Search for the cell housing the specified text and yield its (x, y) center coordinate. 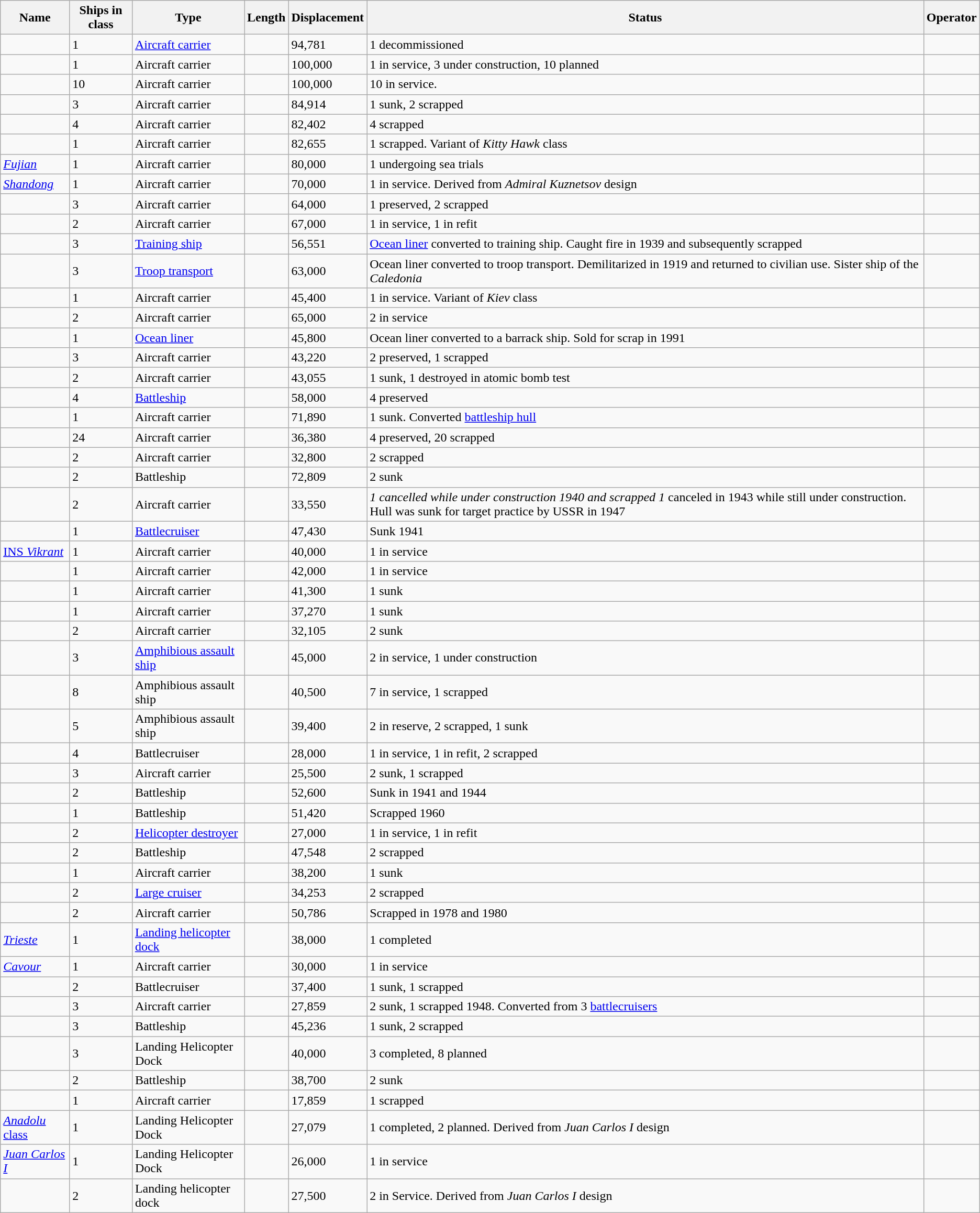
24 (101, 437)
58,000 (328, 398)
Ocean liner converted to training ship. Caught fire in 1939 and subsequently scrapped (645, 244)
Length (266, 18)
56,551 (328, 244)
Ocean liner converted to troop transport. Demilitarized in 1919 and returned to civilian use. Sister ship of the Caledonia (645, 270)
Anadolu class (35, 1127)
Troop transport (188, 270)
65,000 (328, 318)
1 in service, 3 under construction, 10 planned (645, 64)
Scrapped 1960 (645, 813)
2 sunk, 1 scrapped 1948. Converted from 3 battlecruisers (645, 1007)
3 completed, 8 planned (645, 1054)
38,000 (328, 940)
2 preserved, 1 scrapped (645, 358)
5 (101, 726)
80,000 (328, 164)
70,000 (328, 184)
1 scrapped (645, 1100)
50,786 (328, 912)
37,270 (328, 611)
47,430 (328, 531)
25,500 (328, 773)
Displacement (328, 18)
1 completed, 2 planned. Derived from Juan Carlos I design (645, 1127)
82,402 (328, 124)
Cavour (35, 966)
INS Vikrant (35, 551)
Operator (952, 18)
37,400 (328, 986)
1 sunk, 1 scrapped (645, 986)
32,105 (328, 631)
2 in Service. Derived from Juan Carlos I design (645, 1195)
1 sunk, 1 destroyed in atomic bomb test (645, 378)
1 in service, 1 in refit, 2 scrapped (645, 753)
1 preserved, 2 scrapped (645, 204)
30,000 (328, 966)
2 in service, 1 under construction (645, 658)
45,400 (328, 298)
10 (101, 84)
38,200 (328, 873)
72,809 (328, 477)
41,300 (328, 591)
Fujian (35, 164)
33,550 (328, 504)
27,500 (328, 1195)
Status (645, 18)
4 preserved, 20 scrapped (645, 437)
2 sunk, 1 scrapped (645, 773)
8 (101, 692)
7 in service, 1 scrapped (645, 692)
26,000 (328, 1162)
43,220 (328, 358)
Ocean liner converted to a barrack ship. Sold for scrap in 1991 (645, 338)
1 completed (645, 940)
Type (188, 18)
47,548 (328, 853)
32,800 (328, 457)
Scrapped in 1978 and 1980 (645, 912)
10 in service. (645, 84)
2 in reserve, 2 scrapped, 1 sunk (645, 726)
1 scrapped. Variant of Kitty Hawk class (645, 144)
1 in service. Derived from Admiral Kuznetsov design (645, 184)
67,000 (328, 224)
1 undergoing sea trials (645, 164)
52,600 (328, 793)
2 in service (645, 318)
4 scrapped (645, 124)
71,890 (328, 417)
Helicopter destroyer (188, 833)
17,859 (328, 1100)
39,400 (328, 726)
1 in service. Variant of Kiev class (645, 298)
34,253 (328, 892)
63,000 (328, 270)
27,000 (328, 833)
Trieste (35, 940)
Sunk 1941 (645, 531)
36,380 (328, 437)
27,079 (328, 1127)
1 sunk. Converted battleship hull (645, 417)
27,859 (328, 1007)
Ships in class (101, 18)
45,236 (328, 1027)
1 decommissioned (645, 45)
45,800 (328, 338)
Name (35, 18)
Sunk in 1941 and 1944 (645, 793)
43,055 (328, 378)
Training ship (188, 244)
Ocean liner (188, 338)
28,000 (328, 753)
40,500 (328, 692)
51,420 (328, 813)
Juan Carlos I (35, 1162)
82,655 (328, 144)
4 preserved (645, 398)
Large cruiser (188, 892)
45,000 (328, 658)
94,781 (328, 45)
38,700 (328, 1080)
Shandong (35, 184)
42,000 (328, 571)
84,914 (328, 104)
64,000 (328, 204)
